Scan for the cell matching the given text and deliver its (x, y) coordinate at center. 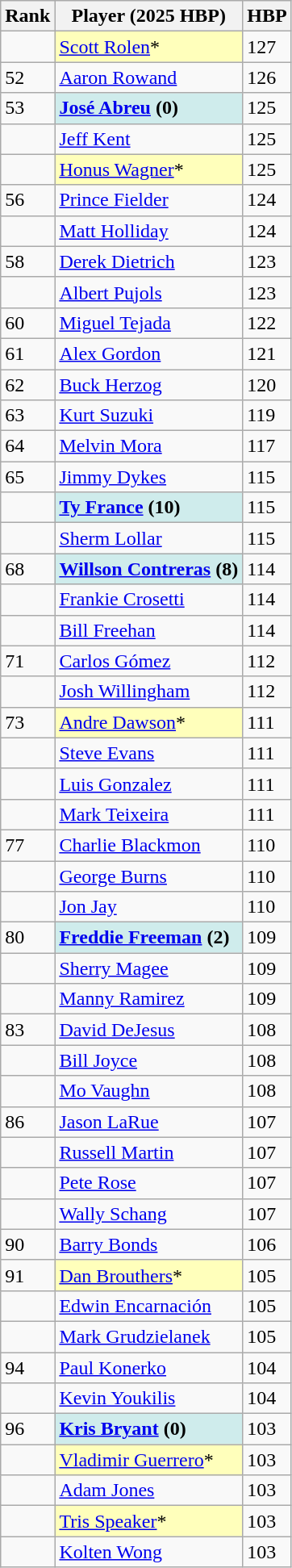
Jeff Kent (148, 139)
José Abreu (0) (148, 108)
Miguel Tejada (148, 323)
Sherm Lollar (148, 538)
64 (27, 446)
68 (27, 569)
Honus Wagner* (148, 169)
80 (27, 938)
Manny Ramirez (148, 999)
119 (267, 416)
65 (27, 477)
Jon Jay (148, 907)
122 (267, 323)
Kevin Youkilis (148, 1399)
53 (27, 108)
63 (27, 416)
Sherry Magee (148, 968)
52 (27, 77)
Bill Freehan (148, 630)
Mo Vaughn (148, 1091)
Adam Jones (148, 1491)
Albert Pujols (148, 292)
120 (267, 385)
Dan Brouthers* (148, 1275)
Kris Bryant (0) (148, 1429)
Kurt Suzuki (148, 416)
Player (2025 HBP) (148, 16)
58 (27, 261)
Freddie Freeman (2) (148, 938)
Wally Schang (148, 1214)
127 (267, 47)
Paul Konerko (148, 1368)
Scott Rolen* (148, 47)
Rank (27, 16)
86 (27, 1122)
83 (27, 1030)
George Burns (148, 876)
Melvin Mora (148, 446)
62 (27, 385)
71 (27, 661)
126 (267, 77)
Charlie Blackmon (148, 845)
HBP (267, 16)
David DeJesus (148, 1030)
96 (27, 1429)
Jimmy Dykes (148, 477)
Jason LaRue (148, 1122)
91 (27, 1275)
Mark Grudzielanek (148, 1336)
Edwin Encarnación (148, 1306)
90 (27, 1244)
Frankie Crosetti (148, 600)
Steve Evans (148, 753)
77 (27, 845)
Russell Martin (148, 1152)
Luis Gonzalez (148, 784)
Aaron Rowand (148, 77)
61 (27, 353)
Josh Willingham (148, 692)
Buck Herzog (148, 385)
Kolten Wong (148, 1552)
106 (267, 1244)
Alex Gordon (148, 353)
Matt Holliday (148, 231)
Tris Speaker* (148, 1521)
Willson Contreras (8) (148, 569)
Andre Dawson* (148, 722)
Carlos Gómez (148, 661)
73 (27, 722)
Prince Fielder (148, 200)
Ty France (10) (148, 508)
Bill Joyce (148, 1060)
94 (27, 1368)
117 (267, 446)
56 (27, 200)
121 (267, 353)
Derek Dietrich (148, 261)
Vladimir Guerrero* (148, 1460)
Mark Teixeira (148, 814)
Pete Rose (148, 1183)
60 (27, 323)
Barry Bonds (148, 1244)
